Return the (x, y) coordinate for the center point of the cell that contains the specified text.  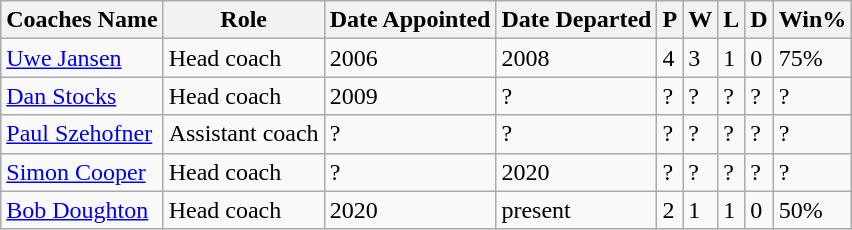
Win% (812, 20)
P (670, 20)
2 (670, 210)
Dan Stocks (82, 96)
50% (812, 210)
Coaches Name (82, 20)
75% (812, 58)
2006 (410, 58)
Bob Doughton (82, 210)
D (759, 20)
3 (700, 58)
2008 (576, 58)
Date Appointed (410, 20)
Assistant coach (244, 134)
L (732, 20)
Date Departed (576, 20)
present (576, 210)
Uwe Jansen (82, 58)
W (700, 20)
Simon Cooper (82, 172)
Paul Szehofner (82, 134)
2009 (410, 96)
4 (670, 58)
Role (244, 20)
